Find where the given text appears and provide that cell's center as [x, y] coordinate. 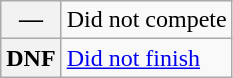
Did not finish [146, 58]
DNF [31, 58]
Did not compete [146, 20]
— [31, 20]
